Capture the cell that displays the provided text and extract its (x, y) central coordinate. 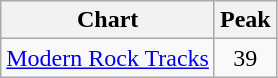
Chart (108, 20)
39 (245, 58)
Peak (245, 20)
Modern Rock Tracks (108, 58)
